Capture the cell that displays the provided text and extract its (X, Y) central coordinate. 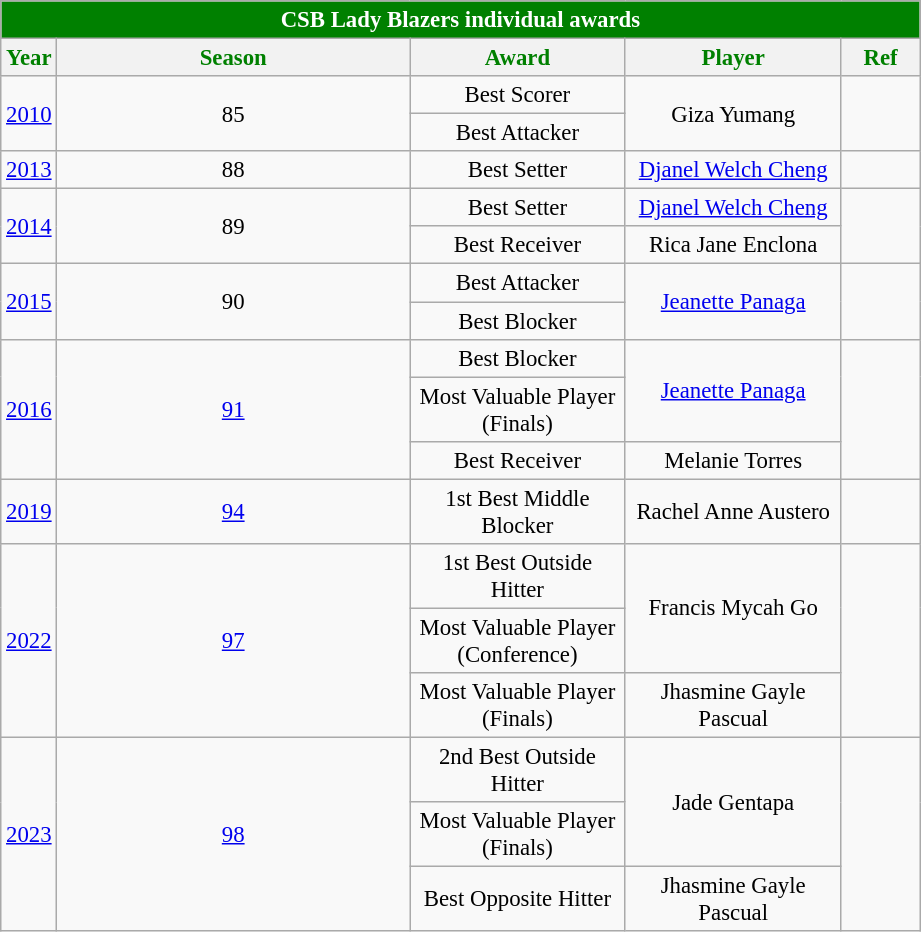
1st Best Outside Hitter (518, 576)
90 (234, 302)
2010 (29, 114)
94 (234, 512)
Award (518, 58)
91 (234, 409)
97 (234, 641)
88 (234, 170)
Best Scorer (518, 95)
2013 (29, 170)
Most Valuable Player (Conference) (518, 640)
Year (29, 58)
2023 (29, 834)
Rachel Anne Austero (733, 512)
Player (733, 58)
2014 (29, 226)
Season (234, 58)
89 (234, 226)
Ref (880, 58)
Giza Yumang (733, 114)
2019 (29, 512)
2nd Best Outside Hitter (518, 770)
Melanie Torres (733, 460)
Jade Gentapa (733, 802)
2016 (29, 409)
Best Opposite Hitter (518, 900)
CSB Lady Blazers individual awards (460, 20)
2015 (29, 302)
Francis Mycah Go (733, 608)
1st Best Middle Blocker (518, 512)
2022 (29, 641)
85 (234, 114)
98 (234, 834)
Rica Jane Enclona (733, 245)
